From the cell containing the given text, extract its center point as (X, Y) coordinate. 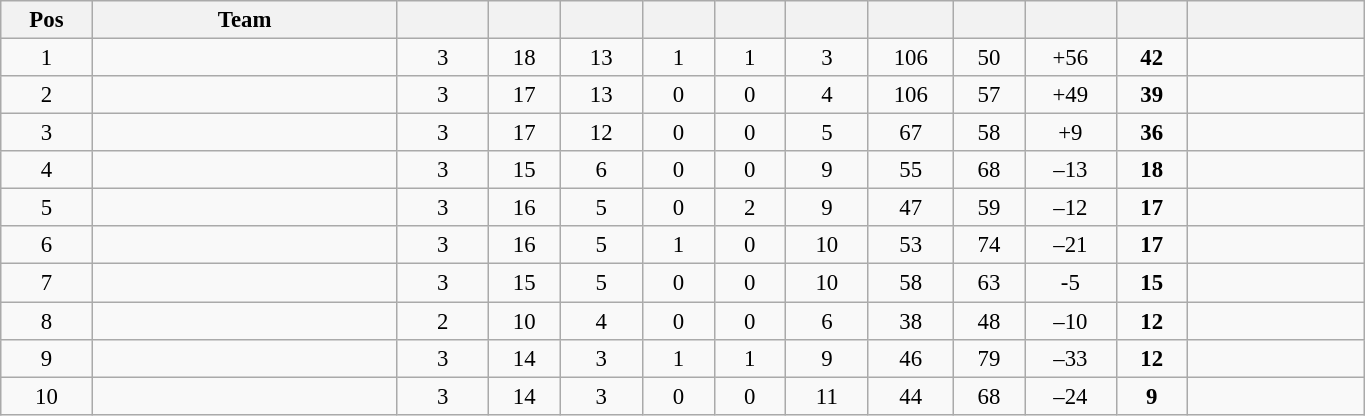
79 (988, 358)
8 (46, 321)
-5 (1070, 283)
+56 (1070, 58)
48 (988, 321)
38 (910, 321)
–24 (1070, 396)
11 (826, 396)
46 (910, 358)
67 (910, 133)
–10 (1070, 321)
42 (1152, 58)
39 (1152, 95)
47 (910, 208)
74 (988, 245)
+9 (1070, 133)
53 (910, 245)
44 (910, 396)
55 (910, 170)
–33 (1070, 358)
63 (988, 283)
+49 (1070, 95)
36 (1152, 133)
59 (988, 208)
Pos (46, 20)
7 (46, 283)
–13 (1070, 170)
57 (988, 95)
50 (988, 58)
–12 (1070, 208)
–21 (1070, 245)
Team (244, 20)
